Output the [X, Y] coordinate of the center of the cell containing the given text.  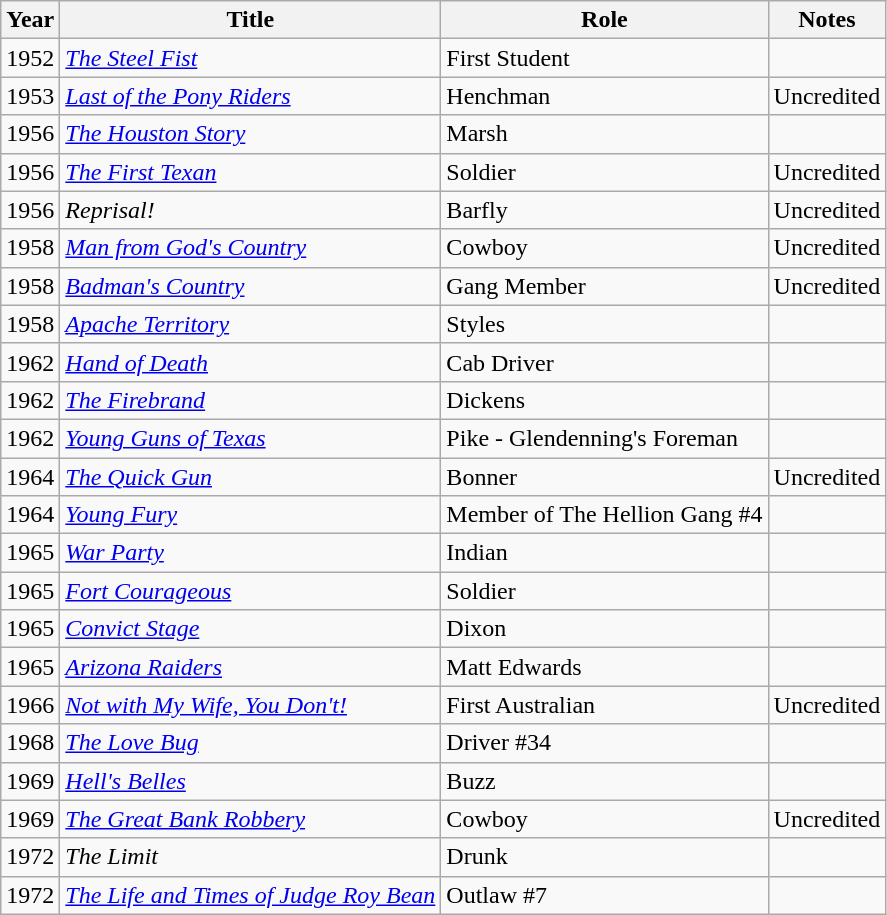
1966 [30, 705]
Gang Member [604, 286]
Young Guns of Texas [250, 438]
Last of the Pony Riders [250, 96]
Title [250, 20]
Outlaw #7 [604, 895]
Convict Stage [250, 629]
Matt Edwards [604, 667]
Cab Driver [604, 362]
Year [30, 20]
First Australian [604, 705]
Hand of Death [250, 362]
Apache Territory [250, 324]
First Student [604, 58]
Marsh [604, 134]
Notes [827, 20]
1952 [30, 58]
Drunk [604, 857]
Indian [604, 553]
Pike - Glendenning's Foreman [604, 438]
Buzz [604, 781]
Not with My Wife, You Don't! [250, 705]
The Life and Times of Judge Roy Bean [250, 895]
The First Texan [250, 172]
1953 [30, 96]
The Love Bug [250, 743]
The Houston Story [250, 134]
The Great Bank Robbery [250, 819]
Arizona Raiders [250, 667]
1968 [30, 743]
The Limit [250, 857]
Bonner [604, 477]
Member of The Hellion Gang #4 [604, 515]
The Quick Gun [250, 477]
Henchman [604, 96]
Barfly [604, 210]
Fort Courageous [250, 591]
Man from God's Country [250, 248]
Hell's Belles [250, 781]
War Party [250, 553]
Badman's Country [250, 286]
Dickens [604, 400]
The Steel Fist [250, 58]
Young Fury [250, 515]
Dixon [604, 629]
Driver #34 [604, 743]
The Firebrand [250, 400]
Styles [604, 324]
Reprisal! [250, 210]
Role [604, 20]
